Find where the given text appears and provide that cell's center as [x, y] coordinate. 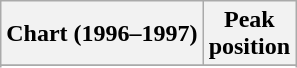
Peakposition [249, 34]
Chart (1996–1997) [102, 34]
